Search for the cell housing the specified text and yield its (x, y) center coordinate. 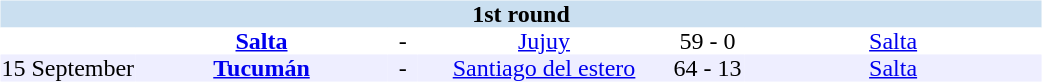
Tucumán (262, 68)
Jujuy (544, 42)
15 September (68, 68)
Santiago del estero (544, 68)
59 - 0 (707, 42)
64 - 13 (707, 68)
1st round (520, 14)
